Extract the [X, Y] coordinate from the center of the cell holding the provided text.  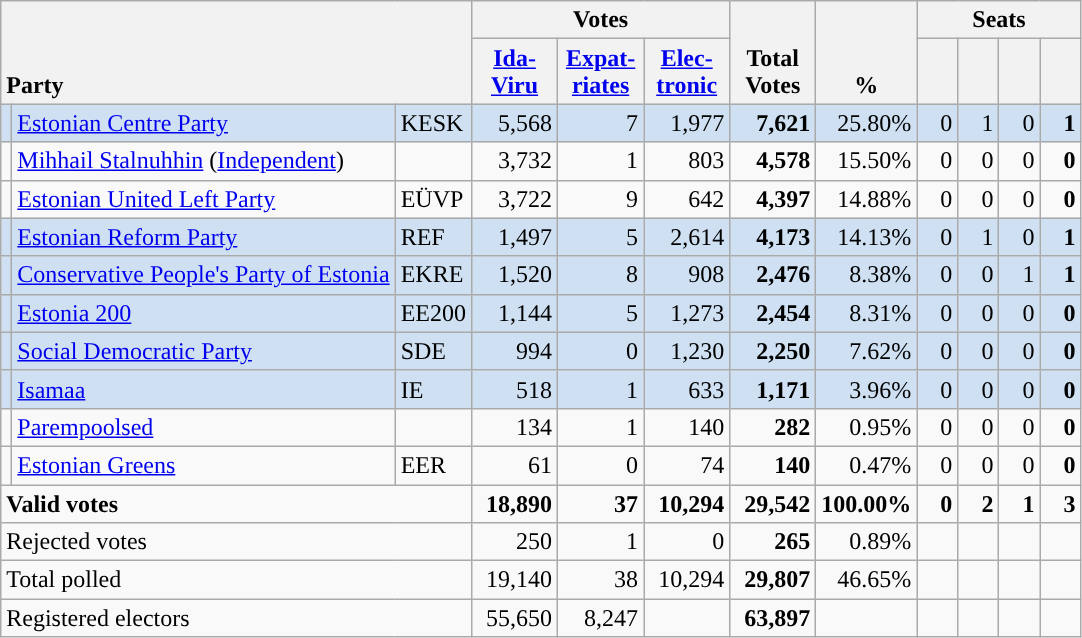
633 [687, 389]
0.89% [866, 542]
1,230 [687, 351]
2 [978, 503]
8 [601, 275]
Mihhail Stalnuhhin (Independent) [204, 161]
Estonia 200 [204, 313]
Estonian Reform Party [204, 237]
63,897 [773, 618]
2,250 [773, 351]
SDE [433, 351]
Votes [601, 20]
EKRE [433, 275]
7 [601, 123]
4,578 [773, 161]
61 [515, 465]
Isamaa [204, 389]
1,273 [687, 313]
4,173 [773, 237]
38 [601, 580]
18,890 [515, 503]
9 [601, 199]
EÜVP [433, 199]
100.00% [866, 503]
Parempoolsed [204, 427]
2,454 [773, 313]
1,497 [515, 237]
15.50% [866, 161]
Social Democratic Party [204, 351]
2,614 [687, 237]
% [866, 52]
Conservative People's Party of Estonia [204, 275]
IE [433, 389]
803 [687, 161]
8.38% [866, 275]
Estonian United Left Party [204, 199]
994 [515, 351]
19,140 [515, 580]
55,650 [515, 618]
3.96% [866, 389]
Total polled [236, 580]
2,476 [773, 275]
4,397 [773, 199]
1,144 [515, 313]
14.13% [866, 237]
29,807 [773, 580]
8,247 [601, 618]
908 [687, 275]
5,568 [515, 123]
8.31% [866, 313]
Ida- Viru [515, 72]
29,542 [773, 503]
7,621 [773, 123]
Elec- tronic [687, 72]
282 [773, 427]
Estonian Greens [204, 465]
EE200 [433, 313]
25.80% [866, 123]
134 [515, 427]
7.62% [866, 351]
Registered electors [236, 618]
250 [515, 542]
Valid votes [236, 503]
1,977 [687, 123]
1,520 [515, 275]
EER [433, 465]
46.65% [866, 580]
Estonian Centre Party [204, 123]
3,732 [515, 161]
3,722 [515, 199]
Expat- riates [601, 72]
37 [601, 503]
518 [515, 389]
642 [687, 199]
KESK [433, 123]
265 [773, 542]
1,171 [773, 389]
REF [433, 237]
14.88% [866, 199]
Seats [999, 20]
Party [236, 52]
0.95% [866, 427]
Total Votes [773, 52]
3 [1060, 503]
Rejected votes [236, 542]
0.47% [866, 465]
74 [687, 465]
